Find where the given text appears and provide that cell's center as (X, Y) coordinate. 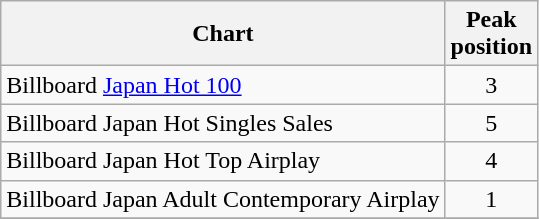
Billboard Japan Hot Top Airplay (223, 161)
3 (491, 85)
Chart (223, 34)
Billboard Japan Adult Contemporary Airplay (223, 199)
1 (491, 199)
Peakposition (491, 34)
4 (491, 161)
Billboard Japan Hot 100 (223, 85)
5 (491, 123)
Billboard Japan Hot Singles Sales (223, 123)
